Scan for the cell matching the given text and deliver its (X, Y) coordinate at center. 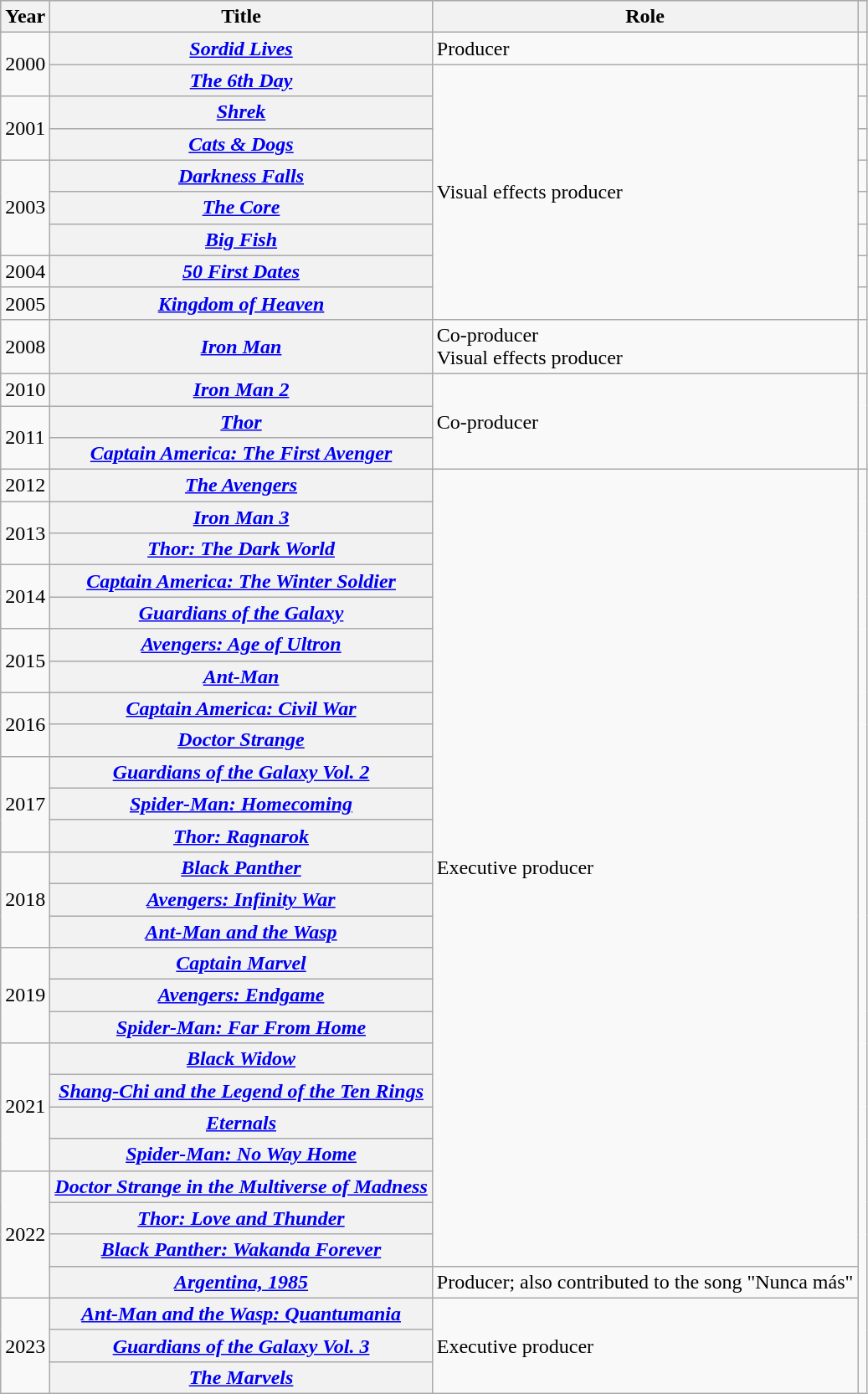
2012 (25, 486)
2014 (25, 597)
Cats & Dogs (241, 144)
Black Widow (241, 1059)
Darkness Falls (241, 176)
Black Panther (241, 867)
Role (645, 17)
Eternals (241, 1123)
Iron Man 3 (241, 517)
Argentina, 1985 (241, 1282)
Ant-Man and the Wasp: Quantumania (241, 1314)
Iron Man (241, 347)
2016 (25, 724)
Shang-Chi and the Legend of the Ten Rings (241, 1091)
2000 (25, 64)
Co-producerVisual effects producer (645, 347)
Avengers: Infinity War (241, 899)
Captain America: Civil War (241, 708)
2001 (25, 128)
Producer; also contributed to the song "Nunca más" (645, 1282)
Thor: The Dark World (241, 549)
Avengers: Endgame (241, 995)
Shrek (241, 112)
The 6th Day (241, 80)
Doctor Strange in the Multiverse of Madness (241, 1186)
Captain America: The First Avenger (241, 454)
Ant-Man (241, 676)
Co-producer (645, 421)
2011 (25, 437)
Year (25, 17)
Black Panther: Wakanda Forever (241, 1250)
Big Fish (241, 239)
Captain America: The Winter Soldier (241, 581)
Title (241, 17)
2017 (25, 804)
Thor: Ragnarok (241, 836)
2022 (25, 1234)
Sordid Lives (241, 49)
Spider-Man: No Way Home (241, 1155)
50 First Dates (241, 271)
Visual effects producer (645, 192)
2023 (25, 1345)
Guardians of the Galaxy Vol. 2 (241, 772)
The Avengers (241, 486)
Kingdom of Heaven (241, 303)
The Marvels (241, 1377)
Spider-Man: Homecoming (241, 804)
Producer (645, 49)
2004 (25, 271)
Avengers: Age of Ultron (241, 645)
Iron Man 2 (241, 389)
Thor: Love and Thunder (241, 1218)
Captain Marvel (241, 964)
2021 (25, 1107)
2008 (25, 347)
2018 (25, 899)
Ant-Man and the Wasp (241, 932)
Guardians of the Galaxy Vol. 3 (241, 1345)
2015 (25, 661)
2019 (25, 995)
2013 (25, 533)
Doctor Strange (241, 740)
2010 (25, 389)
The Core (241, 208)
2003 (25, 208)
Thor (241, 421)
2005 (25, 303)
Guardians of the Galaxy (241, 613)
Spider-Man: Far From Home (241, 1027)
